Scan for the cell matching the given text and deliver its (X, Y) coordinate at center. 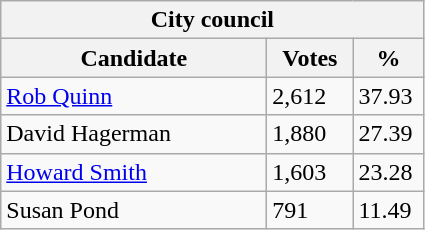
37.93 (388, 96)
Votes (310, 58)
791 (310, 210)
Howard Smith (134, 172)
27.39 (388, 134)
Rob Quinn (134, 96)
% (388, 58)
City council (212, 20)
2,612 (310, 96)
Susan Pond (134, 210)
23.28 (388, 172)
11.49 (388, 210)
1,603 (310, 172)
1,880 (310, 134)
David Hagerman (134, 134)
Candidate (134, 58)
